Scan for the cell matching the given text and deliver its (X, Y) coordinate at center. 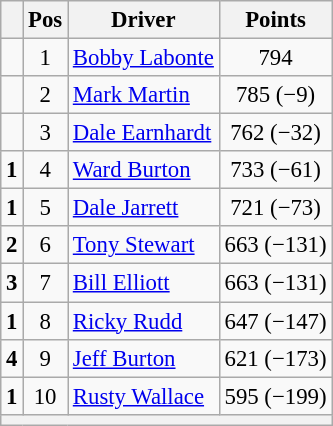
785 (−9) (276, 95)
762 (−32) (276, 133)
721 (−73) (276, 208)
Rusty Wallace (144, 396)
Dale Jarrett (144, 208)
Pos (46, 20)
595 (−199) (276, 396)
621 (−173) (276, 358)
Mark Martin (144, 95)
6 (46, 245)
Driver (144, 20)
9 (46, 358)
7 (46, 283)
Points (276, 20)
Ricky Rudd (144, 321)
Bill Elliott (144, 283)
794 (276, 58)
Jeff Burton (144, 358)
Tony Stewart (144, 245)
10 (46, 396)
5 (46, 208)
733 (−61) (276, 170)
Bobby Labonte (144, 58)
8 (46, 321)
Dale Earnhardt (144, 133)
647 (−147) (276, 321)
Ward Burton (144, 170)
